For the text-containing cell, return its midpoint in [X, Y] coordinate format. 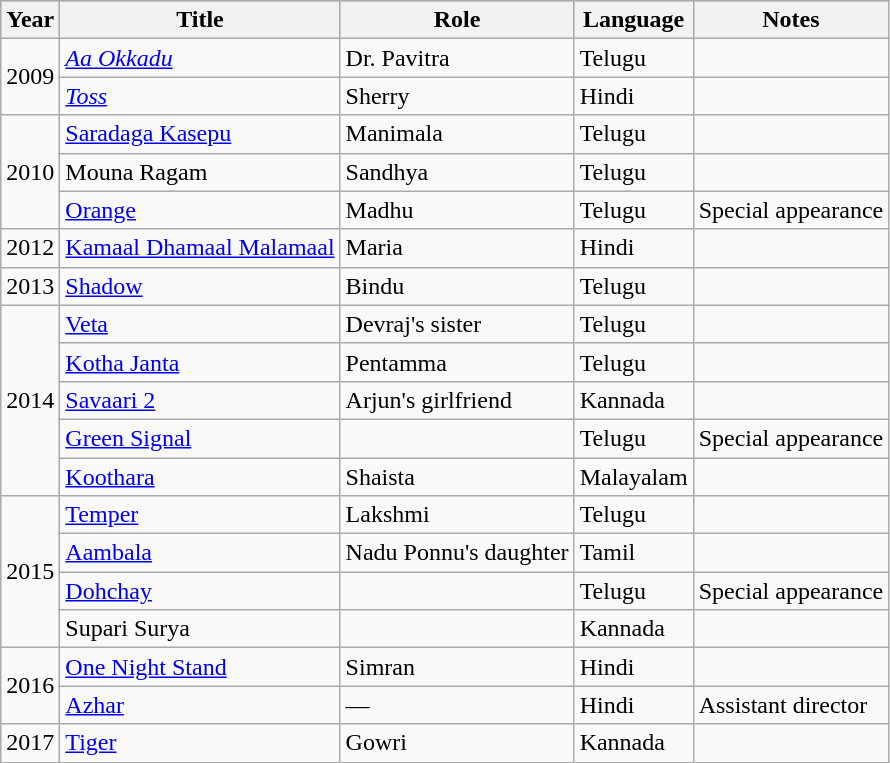
Shadow [200, 286]
Sherry [457, 96]
Assistant director [791, 705]
Dr. Pavitra [457, 58]
Kamaal Dhamaal Malamaal [200, 248]
Language [634, 20]
Pentamma [457, 362]
Nadu Ponnu's daughter [457, 553]
Temper [200, 515]
2016 [30, 686]
Gowri [457, 743]
Toss [200, 96]
2009 [30, 77]
Devraj's sister [457, 324]
Malayalam [634, 477]
Manimala [457, 134]
Title [200, 20]
Mouna Ragam [200, 172]
Kotha Janta [200, 362]
Simran [457, 667]
2010 [30, 172]
2014 [30, 400]
Lakshmi [457, 515]
Veta [200, 324]
Sandhya [457, 172]
Notes [791, 20]
2015 [30, 572]
Maria [457, 248]
2013 [30, 286]
Savaari 2 [200, 400]
Shaista [457, 477]
Supari Surya [200, 629]
One Night Stand [200, 667]
Tamil [634, 553]
Saradaga Kasepu [200, 134]
2012 [30, 248]
Tiger [200, 743]
Bindu [457, 286]
Aa Okkadu [200, 58]
Azhar [200, 705]
Aambala [200, 553]
Green Signal [200, 438]
Dohchay [200, 591]
Role [457, 20]
Koothara [200, 477]
Year [30, 20]
Orange [200, 210]
Arjun's girlfriend [457, 400]
Madhu [457, 210]
— [457, 705]
2017 [30, 743]
